Detect which cell encompasses the target text, then output its [X, Y] center coordinate. 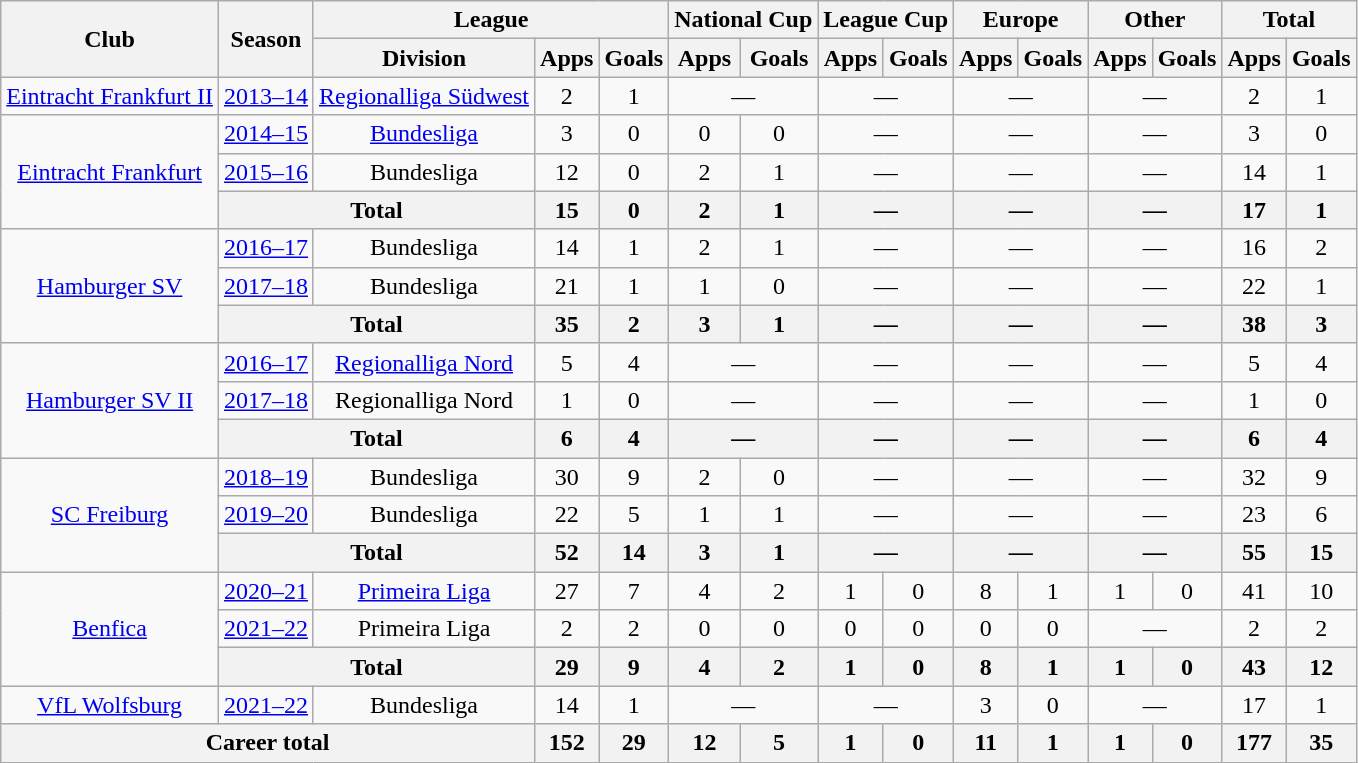
7 [634, 591]
2018–19 [266, 477]
Benfica [110, 629]
League [490, 20]
Hamburger SV II [110, 400]
Europe [1021, 20]
Hamburger SV [110, 286]
Division [424, 58]
National Cup [744, 20]
2015–16 [266, 172]
Other [1155, 20]
152 [567, 743]
38 [1254, 324]
Eintracht Frankfurt [110, 172]
VfL Wolfsburg [110, 705]
30 [567, 477]
55 [1254, 553]
41 [1254, 591]
League Cup [886, 20]
Season [266, 39]
10 [1321, 591]
32 [1254, 477]
27 [567, 591]
16 [1254, 248]
Regionalliga Südwest [424, 96]
SC Freiburg [110, 515]
21 [567, 286]
2019–20 [266, 515]
Club [110, 39]
Career total [268, 743]
177 [1254, 743]
43 [1254, 667]
2013–14 [266, 96]
Eintracht Frankfurt II [110, 96]
11 [986, 743]
23 [1254, 515]
2020–21 [266, 591]
2014–15 [266, 134]
52 [567, 553]
